Return (x, y) of the center of cell containing provided text 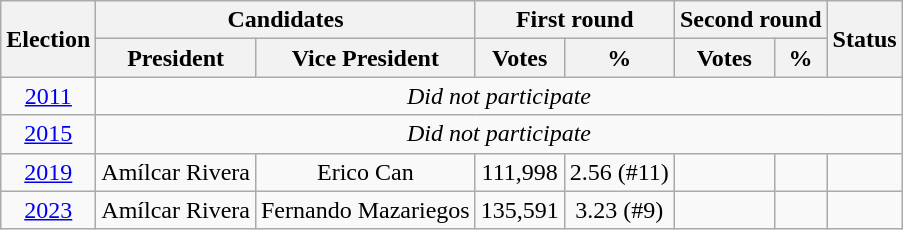
First round (574, 20)
2.56 (#11) (619, 172)
2019 (48, 172)
Election (48, 39)
Erico Can (365, 172)
2023 (48, 210)
Fernando Mazariegos (365, 210)
135,591 (520, 210)
2011 (48, 96)
2015 (48, 134)
Status (864, 39)
Vice President (365, 58)
Candidates (286, 20)
111,998 (520, 172)
3.23 (#9) (619, 210)
President (176, 58)
Second round (750, 20)
